Pinpoint the cell where the given text exists, returning its (x, y) midpoint coordinate. 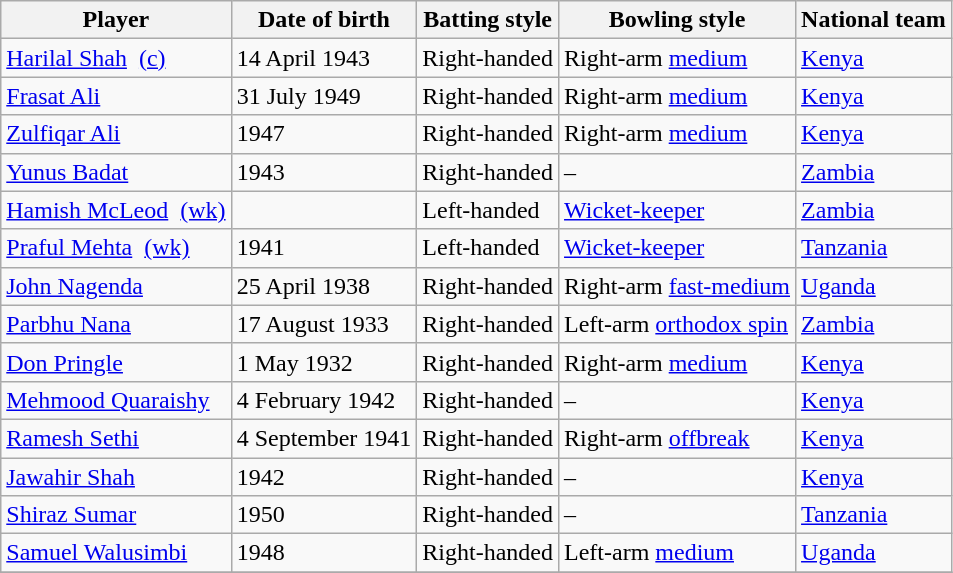
Mehmood Quaraishy (116, 400)
4 February 1942 (324, 400)
4 September 1941 (324, 438)
Praful Mehta (wk) (116, 248)
Zulfiqar Ali (116, 134)
Batting style (488, 20)
Right-arm offbreak (678, 438)
Left-arm orthodox spin (678, 324)
Ramesh Sethi (116, 438)
Samuel Walusimbi (116, 553)
Date of birth (324, 20)
National team (874, 20)
Bowling style (678, 20)
1943 (324, 172)
Shiraz Sumar (116, 515)
Yunus Badat (116, 172)
1942 (324, 477)
Don Pringle (116, 362)
31 July 1949 (324, 96)
Hamish McLeod (wk) (116, 210)
Player (116, 20)
1950 (324, 515)
25 April 1938 (324, 286)
17 August 1933 (324, 324)
1941 (324, 248)
1947 (324, 134)
Frasat Ali (116, 96)
Right-arm fast-medium (678, 286)
1948 (324, 553)
Jawahir Shah (116, 477)
Harilal Shah (c) (116, 58)
Left-arm medium (678, 553)
14 April 1943 (324, 58)
1 May 1932 (324, 362)
Parbhu Nana (116, 324)
John Nagenda (116, 286)
